Return (X, Y) of the center of cell containing provided text 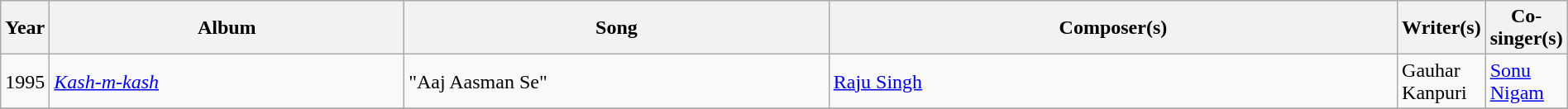
1995 (25, 81)
Writer(s) (1442, 28)
Kash-m-kash (227, 81)
Co-singer(s) (1527, 28)
Album (227, 28)
Composer(s) (1113, 28)
Sonu Nigam (1527, 81)
Gauhar Kanpuri (1442, 81)
Raju Singh (1113, 81)
Song (617, 28)
Year (25, 28)
"Aaj Aasman Se" (617, 81)
